Identify which cell holds the provided text, then report its [X, Y] central coordinate. 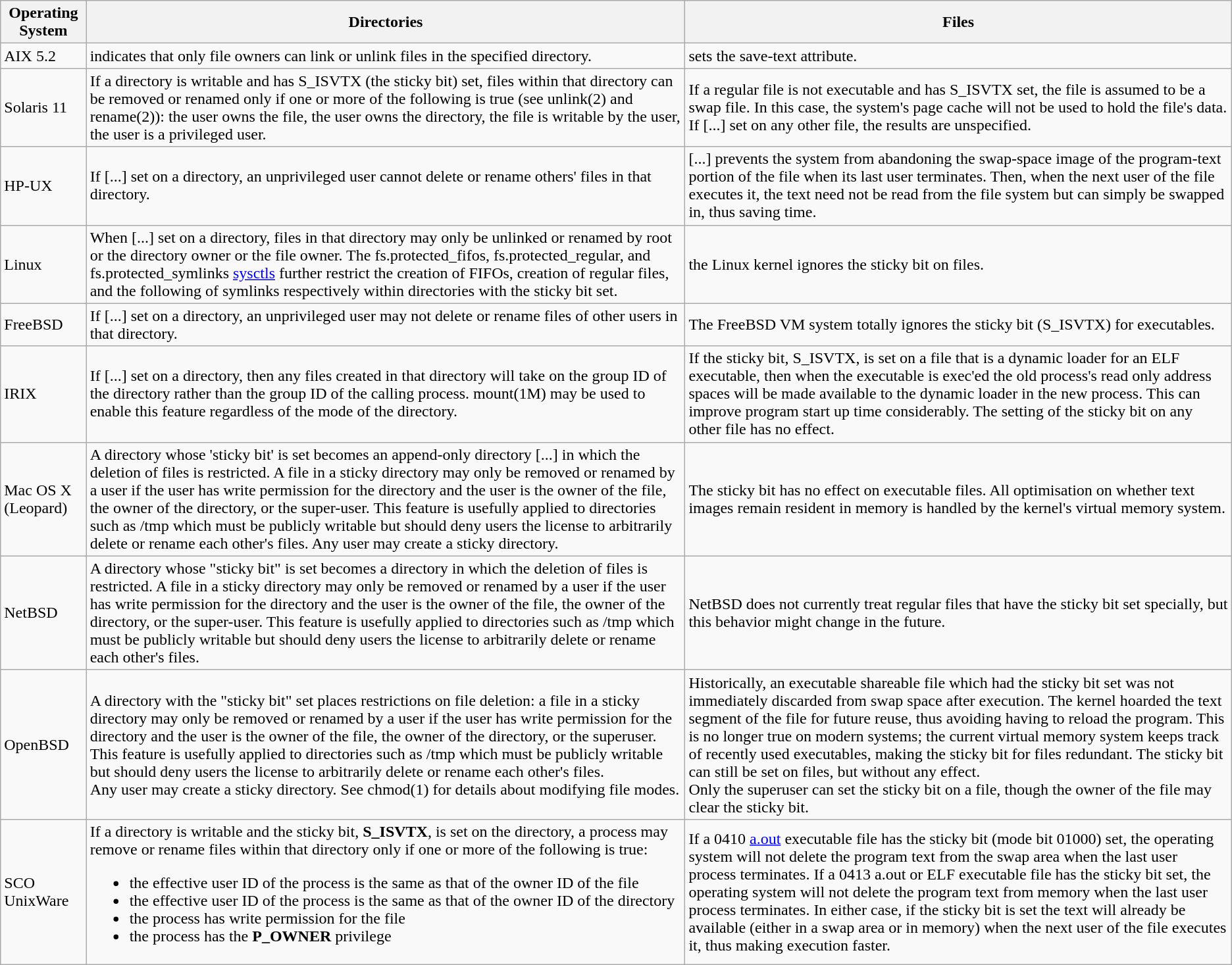
NetBSD [43, 613]
Files [958, 22]
Operating System [43, 22]
If [...] set on a directory, an unprivileged user may not delete or rename files of other users in that directory. [386, 325]
the Linux kernel ignores the sticky bit on files. [958, 264]
FreeBSD [43, 325]
If [...] set on a directory, an unprivileged user cannot delete or rename others' files in that directory. [386, 186]
HP-UX [43, 186]
NetBSD does not currently treat regular files that have the sticky bit set specially, but this behavior might change in the future. [958, 613]
Directories [386, 22]
Solaris 11 [43, 108]
indicates that only file owners can link or unlink files in the specified directory. [386, 56]
sets the save-text attribute. [958, 56]
The FreeBSD VM system totally ignores the sticky bit (S_ISVTX) for executables. [958, 325]
Mac OS X (Leopard) [43, 499]
Linux [43, 264]
AIX 5.2 [43, 56]
OpenBSD [43, 745]
SCO UnixWare [43, 892]
IRIX [43, 394]
